Return the (x, y) coordinate for the center point of the cell that contains the specified text.  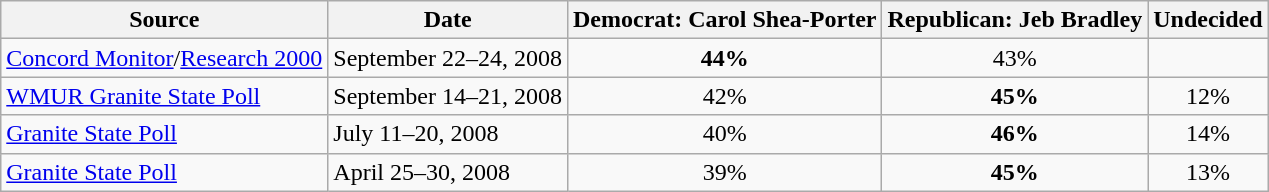
Republican: Jeb Bradley (1015, 20)
Undecided (1208, 20)
July 11–20, 2008 (448, 134)
Democrat: Carol Shea-Porter (724, 20)
12% (1208, 96)
39% (724, 172)
46% (1015, 134)
Source (164, 20)
Date (448, 20)
43% (1015, 58)
14% (1208, 134)
April 25–30, 2008 (448, 172)
42% (724, 96)
Concord Monitor/Research 2000 (164, 58)
WMUR Granite State Poll (164, 96)
40% (724, 134)
13% (1208, 172)
September 22–24, 2008 (448, 58)
September 14–21, 2008 (448, 96)
44% (724, 58)
